Locate the cell with the specified text and output its [x, y] center coordinate. 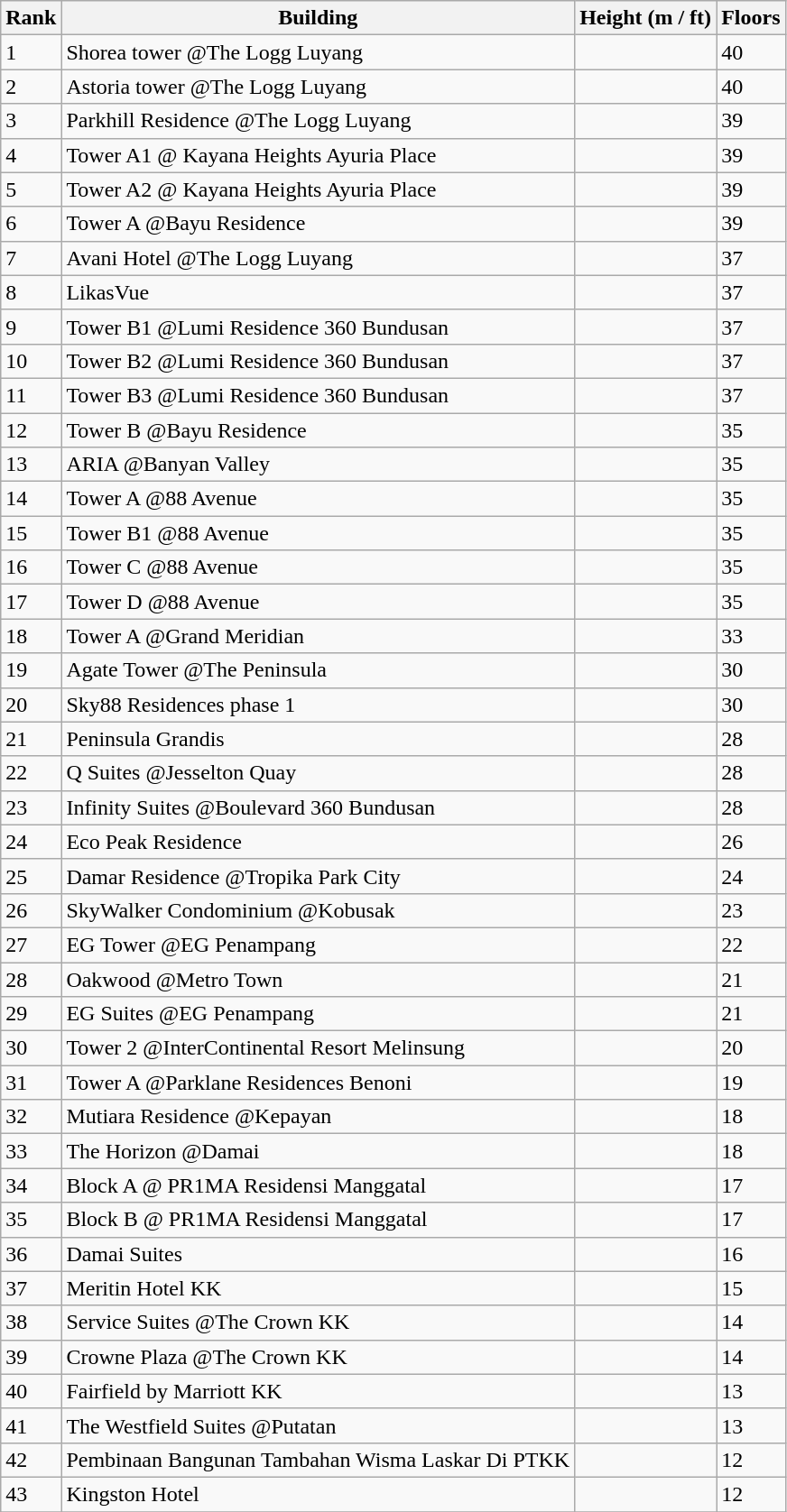
Floors [751, 18]
31 [31, 1083]
Tower B1 @88 Avenue [318, 533]
Tower D @88 Avenue [318, 602]
Tower B2 @Lumi Residence 360 Bundusan [318, 361]
9 [31, 327]
Tower B3 @Lumi Residence 360 Bundusan [318, 395]
Damai Suites [318, 1254]
The Horizon @Damai [318, 1151]
Tower A @Parklane Residences Benoni [318, 1083]
11 [31, 395]
Infinity Suites @Boulevard 360 Bundusan [318, 807]
Tower C @88 Avenue [318, 567]
8 [31, 292]
10 [31, 361]
Service Suites @The Crown KK [318, 1323]
36 [31, 1254]
ARIA @Banyan Valley [318, 465]
Meritin Hotel KK [318, 1288]
2 [31, 87]
Tower A2 @ Kayana Heights Ayuria Place [318, 189]
Q Suites @Jesselton Quay [318, 773]
LikasVue [318, 292]
Height (m / ft) [646, 18]
42 [31, 1460]
Tower B @Bayu Residence [318, 430]
Shorea tower @The Logg Luyang [318, 52]
32 [31, 1117]
The Westfield Suites @Putatan [318, 1425]
41 [31, 1425]
Tower A @Bayu Residence [318, 224]
43 [31, 1494]
Mutiara Residence @Kepayan [318, 1117]
4 [31, 155]
34 [31, 1185]
Building [318, 18]
Astoria tower @The Logg Luyang [318, 87]
Tower B1 @Lumi Residence 360 Bundusan [318, 327]
Tower A1 @ Kayana Heights Ayuria Place [318, 155]
Parkhill Residence @The Logg Luyang [318, 121]
Pembinaan Bangunan Tambahan Wisma Laskar Di PTKK [318, 1460]
Block A @ PR1MA Residensi Manggatal [318, 1185]
6 [31, 224]
3 [31, 121]
Sky88 Residences phase 1 [318, 705]
Rank [31, 18]
Tower A @88 Avenue [318, 499]
Kingston Hotel [318, 1494]
29 [31, 1014]
5 [31, 189]
Oakwood @Metro Town [318, 979]
Crowne Plaza @The Crown KK [318, 1357]
38 [31, 1323]
EG Tower @EG Penampang [318, 945]
EG Suites @EG Penampang [318, 1014]
SkyWalker Condominium @Kobusak [318, 910]
Block B @ PR1MA Residensi Manggatal [318, 1220]
Tower A @Grand Meridian [318, 636]
Tower 2 @InterContinental Resort Melinsung [318, 1048]
25 [31, 876]
Fairfield by Marriott KK [318, 1391]
1 [31, 52]
Avani Hotel @The Logg Luyang [318, 258]
27 [31, 945]
7 [31, 258]
Damar Residence @Tropika Park City [318, 876]
Eco Peak Residence [318, 842]
Peninsula Grandis [318, 739]
Agate Tower @The Peninsula [318, 670]
